Locate the cell with the specified text and output its (x, y) center coordinate. 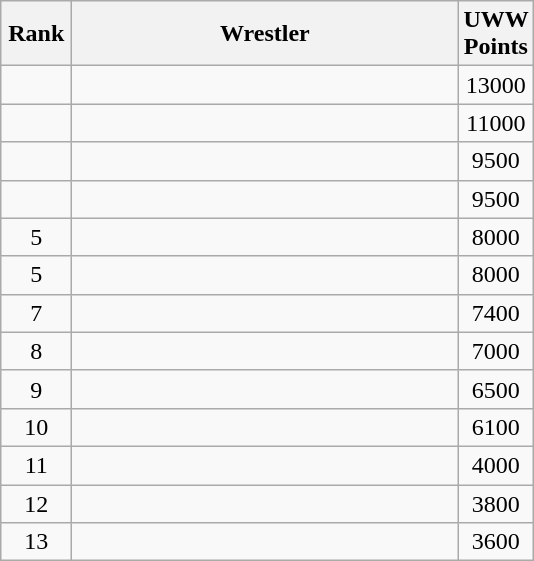
13 (36, 542)
11 (36, 465)
7400 (496, 313)
6100 (496, 427)
3800 (496, 503)
3600 (496, 542)
7 (36, 313)
6500 (496, 389)
4000 (496, 465)
9 (36, 389)
10 (36, 427)
UWW Points (496, 34)
13000 (496, 85)
12 (36, 503)
7000 (496, 351)
Wrestler (265, 34)
11000 (496, 123)
8 (36, 351)
Rank (36, 34)
